Scan for the cell matching the given text and deliver its [X, Y] coordinate at center. 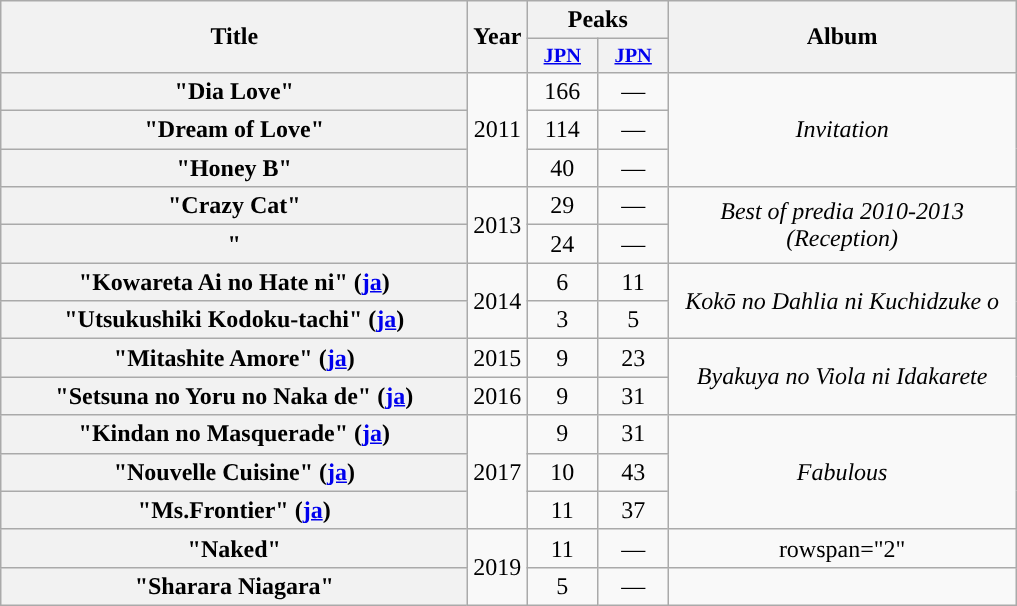
"Kowareta Ai no Hate ni" (ja) [234, 282]
Year [498, 37]
2013 [498, 225]
" [234, 244]
43 [634, 472]
3 [562, 320]
2016 [498, 396]
"Setsuna no Yoru no Naka de" (ja) [234, 396]
2017 [498, 472]
Title [234, 37]
"Dream of Love" [234, 130]
114 [562, 130]
2011 [498, 129]
"Naked" [234, 548]
23 [634, 358]
Album [842, 37]
"Utsukushiki Kodoku-tachi" (ja) [234, 320]
"Kindan no Masquerade" (ja) [234, 434]
166 [562, 91]
2019 [498, 567]
40 [562, 168]
"Sharara Niagara" [234, 586]
Fabulous [842, 472]
37 [634, 510]
"Crazy Cat" [234, 206]
Kokō no Dahlia ni Kuchidzuke o [842, 301]
Invitation [842, 129]
"Dia Love" [234, 91]
6 [562, 282]
"Mitashite Amore" (ja) [234, 358]
2014 [498, 301]
24 [562, 244]
"Honey B" [234, 168]
Byakuya no Viola ni Idakarete [842, 377]
29 [562, 206]
"Ms.Frontier" (ja) [234, 510]
Best of predia 2010-2013 (Reception) [842, 225]
2015 [498, 358]
Peaks [598, 20]
10 [562, 472]
rowspan="2" [842, 548]
"Nouvelle Cuisine" (ja) [234, 472]
